Locate the cell with the specified text and output its (X, Y) center coordinate. 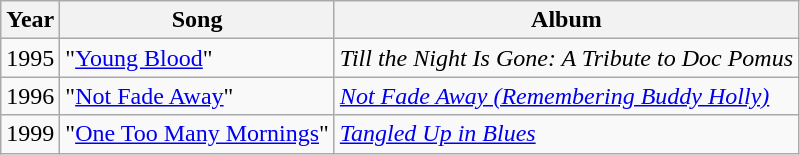
"One Too Many Mornings" (198, 134)
1996 (30, 96)
"Young Blood" (198, 58)
Year (30, 20)
"Not Fade Away" (198, 96)
Till the Night Is Gone: A Tribute to Doc Pomus (566, 58)
Tangled Up in Blues (566, 134)
Album (566, 20)
1995 (30, 58)
Not Fade Away (Remembering Buddy Holly) (566, 96)
Song (198, 20)
1999 (30, 134)
